Return the (x, y) coordinate for the center point of the cell that contains the specified text.  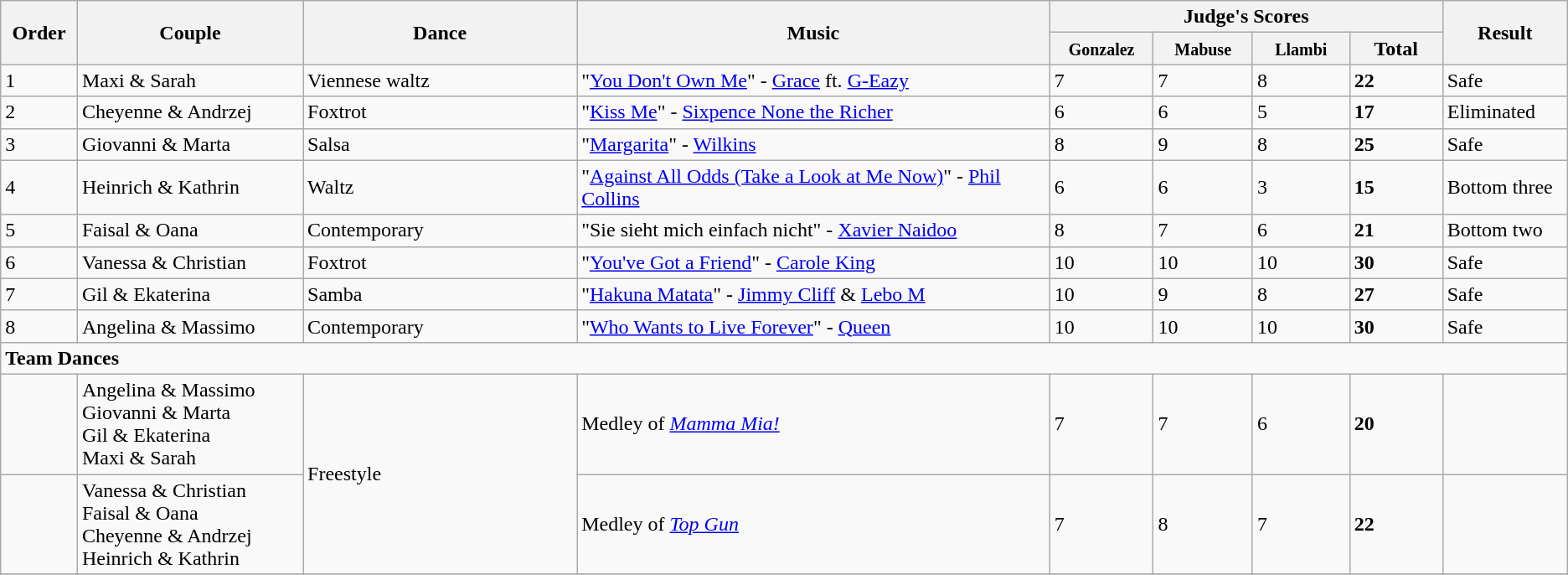
Angelina & MassimoGiovanni & MartaGil & EkaterinaMaxi & Sarah (189, 424)
"Sie sieht mich einfach nicht" - Xavier Naidoo (814, 231)
Salsa (441, 144)
Eliminated (1504, 112)
25 (1395, 144)
Judge's Scores (1246, 17)
Viennese waltz (441, 80)
Bottom two (1504, 231)
15 (1395, 188)
Freestyle (441, 474)
Cheyenne & Andrzej (189, 112)
Mabuse (1203, 49)
Result (1504, 33)
Couple (189, 33)
Bottom three (1504, 188)
"You Don't Own Me" - Grace ft. G-Eazy (814, 80)
Waltz (441, 188)
Order (39, 33)
Gil & Ekaterina (189, 294)
Total (1395, 49)
Medley of Top Gun (814, 525)
Llambi (1301, 49)
Medley of Mamma Mia! (814, 424)
"Margarita" - Wilkins (814, 144)
Angelina & Massimo (189, 326)
Vanessa & Christian (189, 262)
Dance (441, 33)
Faisal & Oana (189, 231)
20 (1395, 424)
Samba (441, 294)
Heinrich & Kathrin (189, 188)
Maxi & Sarah (189, 80)
"Who Wants to Live Forever" - Queen (814, 326)
1 (39, 80)
Team Dances (784, 358)
Music (814, 33)
21 (1395, 231)
17 (1395, 112)
"Hakuna Matata" - Jimmy Cliff & Lebo M (814, 294)
Vanessa & ChristianFaisal & OanaCheyenne & AndrzejHeinrich & Kathrin (189, 525)
Giovanni & Marta (189, 144)
Gonzalez (1101, 49)
4 (39, 188)
27 (1395, 294)
"Against All Odds (Take a Look at Me Now)" - Phil Collins (814, 188)
"You've Got a Friend" - Carole King (814, 262)
"Kiss Me" - Sixpence None the Richer (814, 112)
2 (39, 112)
